Locate the cell with the specified text and output its (X, Y) center coordinate. 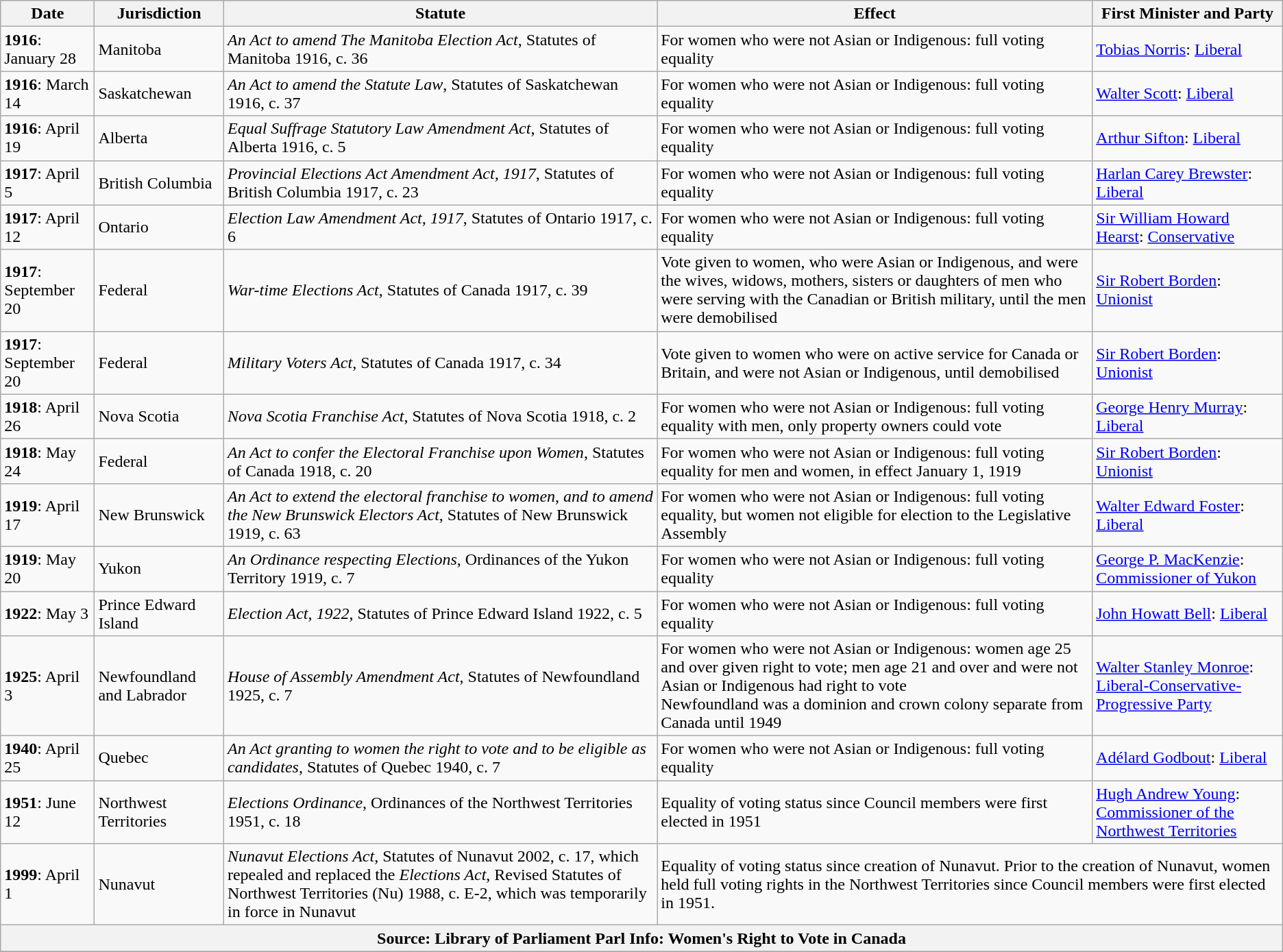
1919: May 20 (48, 569)
House of Assembly Amendment Act, Statutes of Newfoundland 1925, c. 7 (440, 686)
Source: Library of Parliament Parl Info: Women's Right to Vote in Canada (641, 938)
George Henry Murray: Liberal (1188, 417)
Saskatchewan (159, 93)
Nunavut (159, 884)
Tobias Norris: Liberal (1188, 49)
An Act to amend the Statute Law, Statutes of Saskatchewan 1916, c. 37 (440, 93)
John Howatt Bell: Liberal (1188, 613)
Nova Scotia (159, 417)
Prince Edward Island (159, 613)
1916: January 28 (48, 49)
An Act to amend The Manitoba Election Act, Statutes of Manitoba 1916, c. 36 (440, 49)
Alberta (159, 138)
Walter Stanley Monroe: Liberal-Conservative-Progressive Party (1188, 686)
Northwest Territories (159, 812)
Elections Ordinance, Ordinances of the Northwest Territories 1951, c. 18 (440, 812)
1922: May 3 (48, 613)
An Act to extend the electoral franchise to women, and to amend the New Brunswick Electors Act, Statutes of New Brunswick 1919, c. 63 (440, 515)
Arthur Sifton: Liberal (1188, 138)
For women who were not Asian or Indigenous: full voting equality with men, only property owners could vote (875, 417)
Harlan Carey Brewster: Liberal (1188, 182)
Walter Edward Foster: Liberal (1188, 515)
Vote given to women who were on active service for Canada or Britain, and were not Asian or Indigenous, until demobilised (875, 363)
1918: May 24 (48, 461)
Manitoba (159, 49)
1918: April 26 (48, 417)
New Brunswick (159, 515)
1916: March 14 (48, 93)
Jurisdiction (159, 14)
1940: April 25 (48, 758)
Adélard Godbout: Liberal (1188, 758)
Equality of voting status since Council members were first elected in 1951 (875, 812)
An Act granting to women the right to vote and to be eligible as candidates, Statutes of Quebec 1940, c. 7 (440, 758)
1999: April 1 (48, 884)
Quebec (159, 758)
British Columbia (159, 182)
Election Act, 1922, Statutes of Prince Edward Island 1922, c. 5 (440, 613)
For women who were not Asian or Indigenous: full voting equality, but women not eligible for election to the Legislative Assembly (875, 515)
Walter Scott: Liberal (1188, 93)
For women who were not Asian or Indigenous: full voting equality for men and women, in effect January 1, 1919 (875, 461)
Equal Suffrage Statutory Law Amendment Act, Statutes of Alberta 1916, c. 5 (440, 138)
Yukon (159, 569)
George P. MacKenzie: Commissioner of Yukon (1188, 569)
1917: April 5 (48, 182)
Sir William Howard Hearst: Conservative (1188, 228)
Election Law Amendment Act, 1917, Statutes of Ontario 1917, c. 6 (440, 228)
1916: April 19 (48, 138)
1917: April 12 (48, 228)
Date (48, 14)
1919: April 17 (48, 515)
War-time Elections Act, Statutes of Canada 1917, c. 39 (440, 291)
An Act to confer the Electoral Franchise upon Women, Statutes of Canada 1918, c. 20 (440, 461)
Statute (440, 14)
Nova Scotia Franchise Act, Statutes of Nova Scotia 1918, c. 2 (440, 417)
Newfoundland and Labrador (159, 686)
1951: June 12 (48, 812)
Hugh Andrew Young: Commissioner of the Northwest Territories (1188, 812)
An Ordinance respecting Elections, Ordinances of the Yukon Territory 1919, c. 7 (440, 569)
1925: April 3 (48, 686)
First Minister and Party (1188, 14)
Effect (875, 14)
Ontario (159, 228)
Military Voters Act, Statutes of Canada 1917, c. 34 (440, 363)
Provincial Elections Act Amendment Act, 1917, Statutes of British Columbia 1917, c. 23 (440, 182)
